Locate the cell with the specified text and output its (x, y) center coordinate. 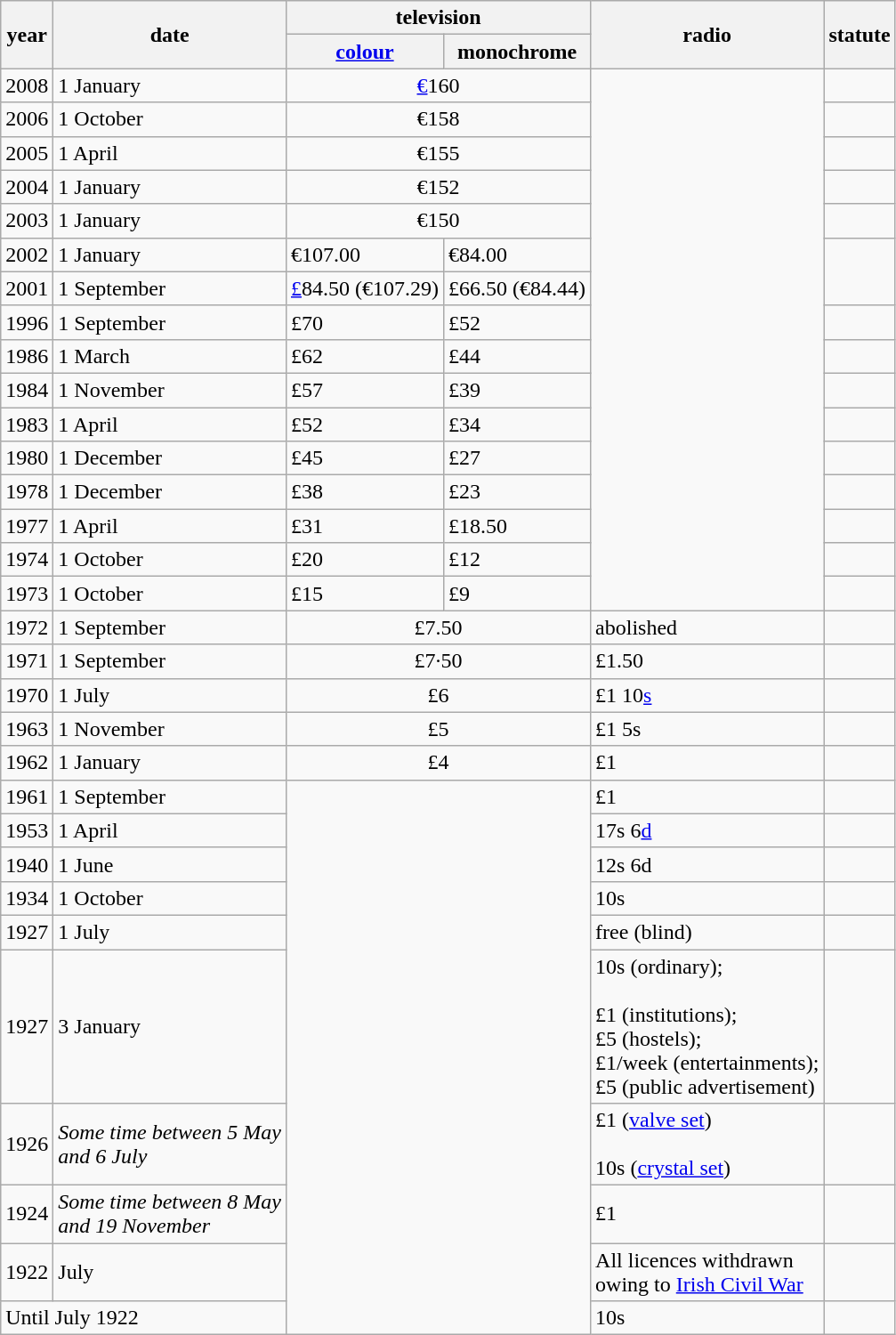
£15 (365, 594)
£6 (438, 695)
radio (707, 35)
Some time between 8 Mayand 19 November (170, 1214)
£38 (365, 492)
1996 (27, 322)
1953 (27, 830)
£62 (365, 356)
£18.50 (518, 526)
July (170, 1273)
1984 (27, 390)
2008 (27, 85)
£70 (365, 322)
1970 (27, 695)
£1 10s (707, 695)
£31 (365, 526)
television (438, 18)
1934 (27, 898)
£9 (518, 594)
£23 (518, 492)
£84.50 (€107.29) (365, 288)
1986 (27, 356)
colour (365, 52)
1 March (170, 356)
1980 (27, 458)
£57 (365, 390)
€107.00 (365, 255)
1973 (27, 594)
£20 (365, 560)
1961 (27, 797)
Some time between 5 Mayand 6 July (170, 1145)
All licences withdrawnowing to Irish Civil War (707, 1273)
£4 (438, 763)
£39 (518, 390)
£1 5s (707, 729)
£7.50 (438, 627)
1974 (27, 560)
17s 6d (707, 830)
3 January (170, 1025)
£44 (518, 356)
1983 (27, 425)
£1.50 (707, 661)
€152 (438, 187)
1922 (27, 1273)
£27 (518, 458)
free (blind) (707, 932)
12s 6d (707, 864)
1971 (27, 661)
10s (ordinary);£1 (institutions); £5 (hostels); £1/week (entertainments); £5 (public advertisement) (707, 1025)
2003 (27, 221)
2001 (27, 288)
£45 (365, 458)
statute (860, 35)
£66.50 (€84.44) (518, 288)
£7·50 (438, 661)
€155 (438, 153)
2006 (27, 119)
1978 (27, 492)
date (170, 35)
1926 (27, 1145)
2005 (27, 153)
monochrome (518, 52)
2002 (27, 255)
1972 (27, 627)
1 June (170, 864)
Until July 1922 (144, 1318)
1963 (27, 729)
1977 (27, 526)
€150 (438, 221)
€160 (438, 85)
1962 (27, 763)
£1 (valve set)10s (crystal set) (707, 1145)
€84.00 (518, 255)
2004 (27, 187)
1924 (27, 1214)
£5 (438, 729)
£12 (518, 560)
abolished (707, 627)
year (27, 35)
1940 (27, 864)
£34 (518, 425)
€158 (438, 119)
